Return the (x, y) coordinate for the center point of the cell that contains the specified text.  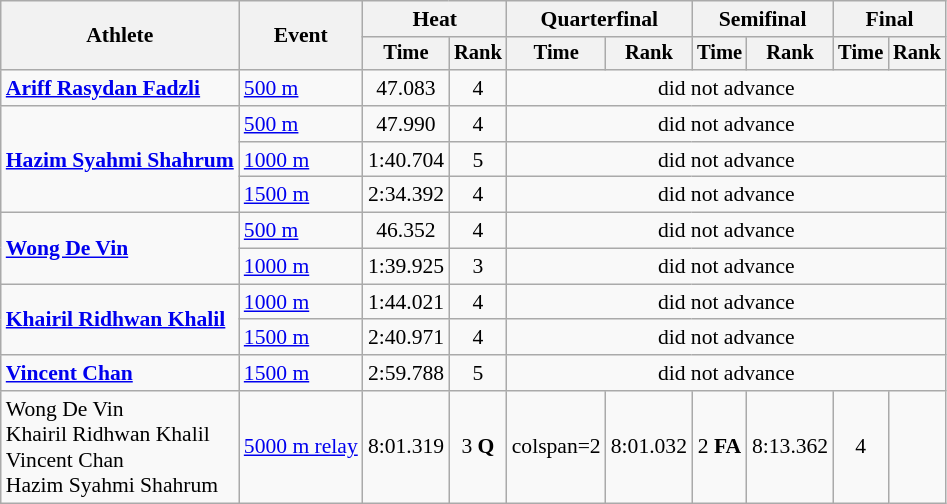
2:34.392 (406, 195)
Event (301, 36)
47.083 (406, 88)
Heat (435, 19)
Athlete (120, 36)
8:01.319 (406, 447)
1:44.021 (406, 302)
Final (889, 19)
46.352 (406, 231)
3 Q (478, 447)
8:13.362 (790, 447)
2:59.788 (406, 373)
Quarterfinal (600, 19)
Hazim Syahmi Shahrum (120, 160)
1:40.704 (406, 160)
Semifinal (762, 19)
2 FA (720, 447)
Wong De Vin (120, 248)
5000 m relay (301, 447)
colspan=2 (556, 447)
1:39.925 (406, 267)
Ariff Rasydan Fadzli (120, 88)
47.990 (406, 124)
Wong De VinKhairil Ridhwan KhalilVincent ChanHazim Syahmi Shahrum (120, 447)
2:40.971 (406, 338)
8:01.032 (649, 447)
Vincent Chan (120, 373)
3 (478, 267)
Khairil Ridhwan Khalil (120, 320)
